Detect which cell encompasses the target text, then output its [x, y] center coordinate. 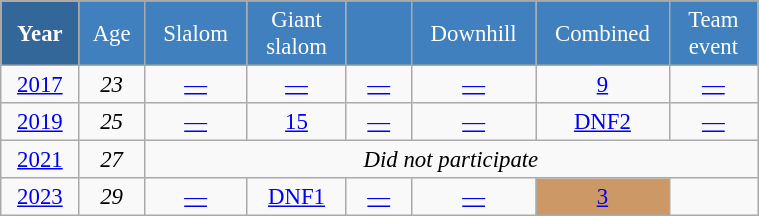
Slalom [196, 34]
2023 [40, 197]
Downhill [473, 34]
2017 [40, 85]
Combined [602, 34]
3 [602, 197]
2021 [40, 160]
15 [296, 122]
Did not participate [450, 160]
9 [602, 85]
25 [112, 122]
DNF2 [602, 122]
Age [112, 34]
2019 [40, 122]
27 [112, 160]
Giantslalom [296, 34]
DNF1 [296, 197]
29 [112, 197]
23 [112, 85]
Year [40, 34]
Team event [714, 34]
